From the cell containing the given text, extract its center point as (X, Y) coordinate. 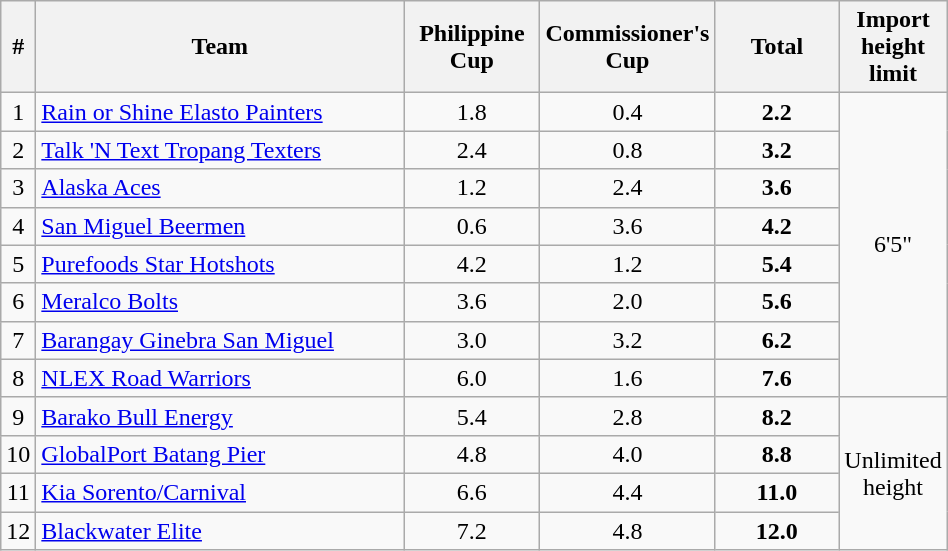
5 (18, 264)
7.2 (472, 531)
2 (18, 150)
7 (18, 340)
Team (220, 47)
8.2 (777, 416)
12.0 (777, 531)
Rain or Shine Elasto Painters (220, 112)
1.6 (628, 378)
10 (18, 454)
4.4 (628, 492)
Barangay Ginebra San Miguel (220, 340)
Unlimited height (893, 473)
9 (18, 416)
Alaska Aces (220, 188)
6.2 (777, 340)
0.4 (628, 112)
3 (18, 188)
6.0 (472, 378)
Purefoods Star Hotshots (220, 264)
1 (18, 112)
2.8 (628, 416)
0.6 (472, 226)
Blackwater Elite (220, 531)
2.2 (777, 112)
1.8 (472, 112)
8 (18, 378)
6.6 (472, 492)
GlobalPort Batang Pier (220, 454)
8.8 (777, 454)
Total (777, 47)
Commissioner's Cup (628, 47)
# (18, 47)
0.8 (628, 150)
2.0 (628, 302)
6 (18, 302)
Meralco Bolts (220, 302)
Talk 'N Text Tropang Texters (220, 150)
NLEX Road Warriors (220, 378)
Kia Sorento/Carnival (220, 492)
12 (18, 531)
11.0 (777, 492)
5.6 (777, 302)
Philippine Cup (472, 47)
Import height limit (893, 47)
Barako Bull Energy (220, 416)
4 (18, 226)
San Miguel Beermen (220, 226)
7.6 (777, 378)
11 (18, 492)
4.0 (628, 454)
3.0 (472, 340)
6'5" (893, 245)
